Detect which cell encompasses the target text, then output its [X, Y] center coordinate. 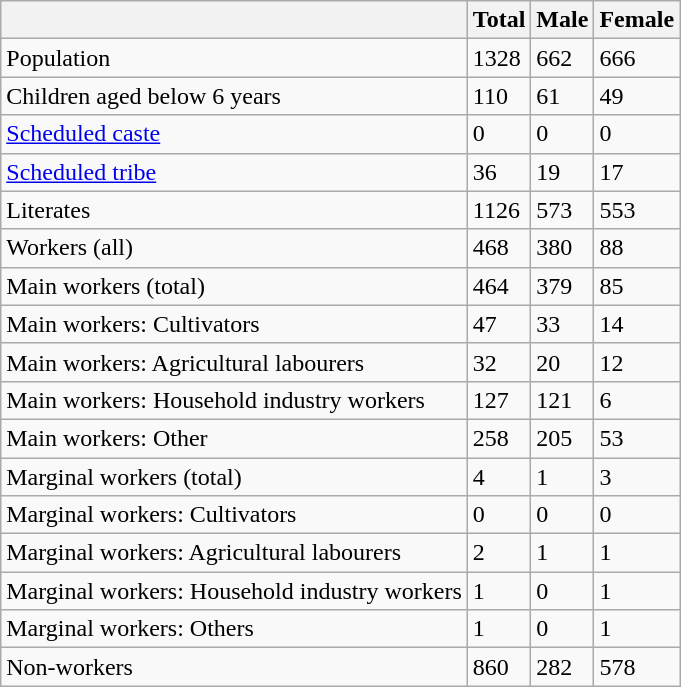
61 [562, 96]
553 [637, 210]
258 [499, 438]
Main workers: Other [234, 438]
860 [499, 667]
85 [637, 286]
Female [637, 20]
Marginal workers: Others [234, 629]
Children aged below 6 years [234, 96]
33 [562, 324]
1126 [499, 210]
14 [637, 324]
Marginal workers: Cultivators [234, 515]
127 [499, 400]
Male [562, 20]
12 [637, 362]
282 [562, 667]
Population [234, 58]
Main workers: Household industry workers [234, 400]
47 [499, 324]
573 [562, 210]
Main workers: Agricultural labourers [234, 362]
4 [499, 477]
121 [562, 400]
379 [562, 286]
666 [637, 58]
Scheduled caste [234, 134]
578 [637, 667]
Non-workers [234, 667]
380 [562, 248]
110 [499, 96]
Scheduled tribe [234, 172]
36 [499, 172]
20 [562, 362]
Workers (all) [234, 248]
1328 [499, 58]
468 [499, 248]
Literates [234, 210]
32 [499, 362]
6 [637, 400]
88 [637, 248]
49 [637, 96]
19 [562, 172]
662 [562, 58]
205 [562, 438]
Marginal workers (total) [234, 477]
Marginal workers: Agricultural labourers [234, 553]
Main workers: Cultivators [234, 324]
Main workers (total) [234, 286]
53 [637, 438]
2 [499, 553]
Total [499, 20]
3 [637, 477]
464 [499, 286]
17 [637, 172]
Marginal workers: Household industry workers [234, 591]
